For the text-containing cell, return its midpoint in [x, y] coordinate format. 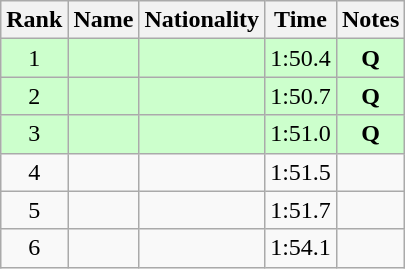
3 [34, 134]
1:51.7 [301, 210]
2 [34, 96]
1:51.5 [301, 172]
1:50.4 [301, 58]
1:51.0 [301, 134]
Name [104, 20]
Notes [370, 20]
6 [34, 248]
5 [34, 210]
Rank [34, 20]
Nationality [202, 20]
1:50.7 [301, 96]
1:54.1 [301, 248]
4 [34, 172]
1 [34, 58]
Time [301, 20]
